Find where the given text appears and provide that cell's center as [x, y] coordinate. 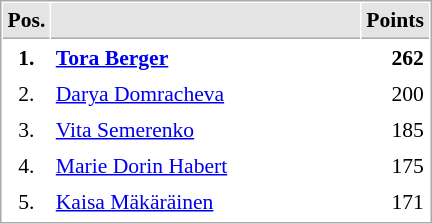
175 [396, 165]
4. [26, 165]
1. [26, 57]
2. [26, 93]
171 [396, 201]
3. [26, 129]
185 [396, 129]
Points [396, 21]
200 [396, 93]
Darya Domracheva [206, 93]
Marie Dorin Habert [206, 165]
Vita Semerenko [206, 129]
Tora Berger [206, 57]
262 [396, 57]
Pos. [26, 21]
5. [26, 201]
Kaisa Mäkäräinen [206, 201]
